Search for the cell housing the specified text and yield its (x, y) center coordinate. 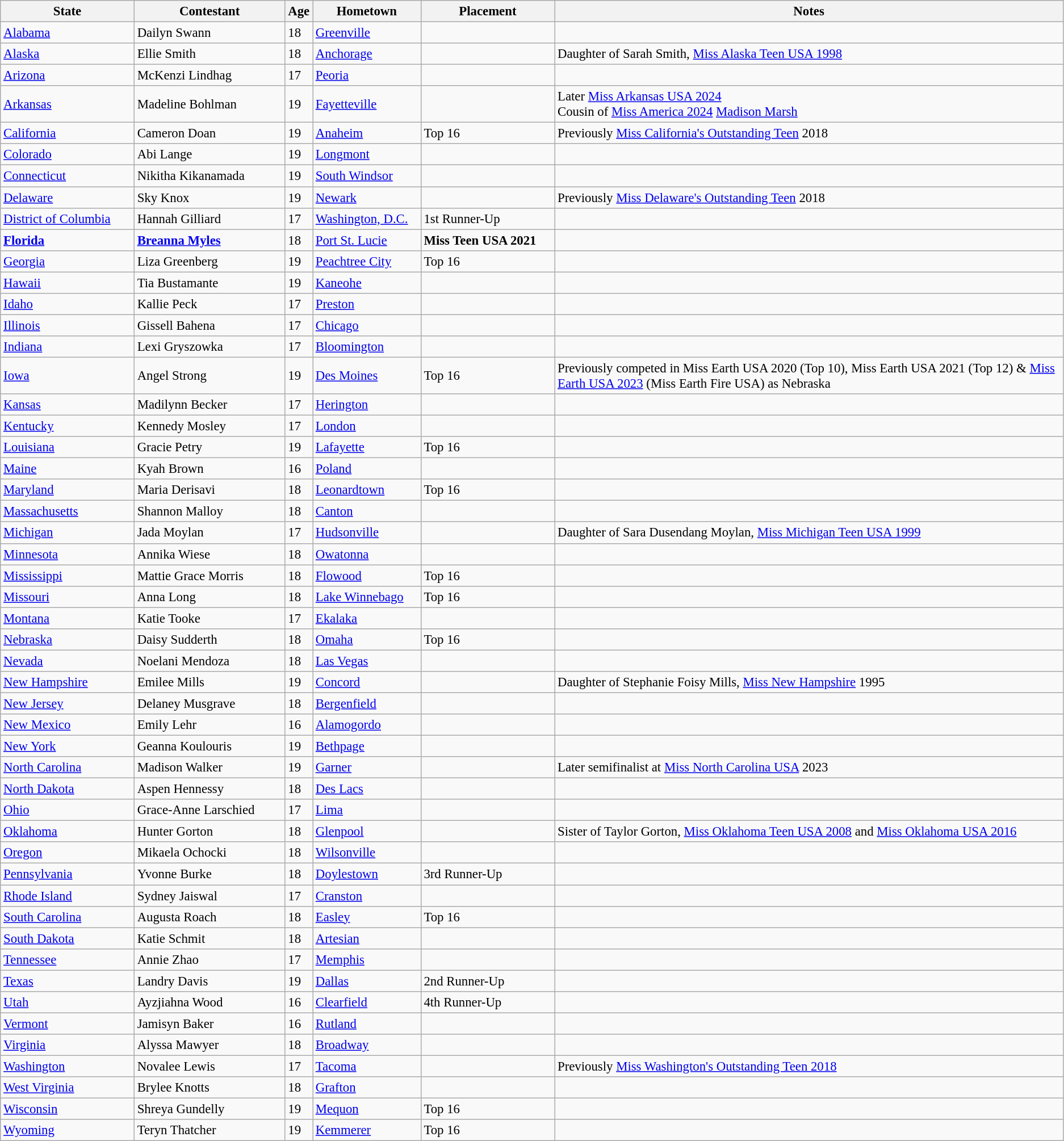
Placement (488, 11)
Anchorage (367, 54)
Kennedy Mosley (210, 426)
Kemmerer (367, 1130)
Emilee Mills (210, 682)
4th Runner-Up (488, 1002)
Nebraska (68, 640)
Bloomington (367, 347)
Michigan (68, 533)
Texas (68, 981)
Shannon Malloy (210, 511)
Florida (68, 240)
Maria Derisavi (210, 490)
2nd Runner-Up (488, 981)
Broadway (367, 1045)
Canton (367, 511)
Hometown (367, 11)
Washington (68, 1066)
Tia Bustamante (210, 283)
Maine (68, 469)
Arkansas (68, 104)
Oklahoma (68, 832)
Des Lacs (367, 789)
West Virginia (68, 1088)
Tacoma (367, 1066)
Miss Teen USA 2021 (488, 240)
Teryn Thatcher (210, 1130)
Bergenfield (367, 703)
Gracie Petry (210, 447)
Daughter of Sarah Smith, Miss Alaska Teen USA 1998 (809, 54)
Mikaela Ochocki (210, 853)
District of Columbia (68, 219)
McKenzi Lindhag (210, 75)
Alamogordo (367, 725)
Anna Long (210, 597)
Louisiana (68, 447)
State (68, 11)
Yvonne Burke (210, 874)
Dailyn Swann (210, 33)
Jada Moylan (210, 533)
Grafton (367, 1088)
Indiana (68, 347)
New Mexico (68, 725)
Des Moines (367, 376)
New Hampshire (68, 682)
Sister of Taylor Gorton, Miss Oklahoma Teen USA 2008 and Miss Oklahoma USA 2016 (809, 832)
Georgia (68, 261)
Novalee Lewis (210, 1066)
Alyssa Mawyer (210, 1045)
Angel Strong (210, 376)
Annika Wiese (210, 554)
Contestant (210, 11)
Aspen Hennessy (210, 789)
Previously Miss Washington's Outstanding Teen 2018 (809, 1066)
Pennsylvania (68, 874)
Poland (367, 469)
Lafayette (367, 447)
Sydney Jaiswal (210, 896)
Sky Knox (210, 198)
Concord (367, 682)
Kentucky (68, 426)
Mississippi (68, 576)
Omaha (367, 640)
Iowa (68, 376)
Wilsonville (367, 853)
Colorado (68, 155)
Tennessee (68, 959)
Wisconsin (68, 1109)
Clearfield (367, 1002)
Previously Miss California's Outstanding Teen 2018 (809, 133)
Peachtree City (367, 261)
Oregon (68, 853)
Cranston (367, 896)
Fayetteville (367, 104)
Previously competed in Miss Earth USA 2020 (Top 10), Miss Earth USA 2021 (Top 12) & Miss Earth USA 2023 (Miss Earth Fire USA) as Nebraska (809, 376)
Bethpage (367, 746)
Lake Winnebago (367, 597)
Grace-Anne Larschied (210, 810)
New Jersey (68, 703)
Chicago (367, 325)
Mequon (367, 1109)
Liza Greenberg (210, 261)
Previously Miss Delaware's Outstanding Teen 2018 (809, 198)
California (68, 133)
Daisy Sudderth (210, 640)
Glenpool (367, 832)
Ayzjiahna Wood (210, 1002)
Las Vegas (367, 661)
Minnesota (68, 554)
Ekalaka (367, 618)
Gissell Bahena (210, 325)
Anaheim (367, 133)
Virginia (68, 1045)
Shreya Gundelly (210, 1109)
Madilynn Becker (210, 405)
Hawaii (68, 283)
Katie Schmit (210, 938)
Brylee Knotts (210, 1088)
Katie Tooke (210, 618)
Cameron Doan (210, 133)
Herington (367, 405)
Port St. Lucie (367, 240)
Missouri (68, 597)
Peoria (367, 75)
Connecticut (68, 176)
Montana (68, 618)
London (367, 426)
Alaska (68, 54)
Washington, D.C. (367, 219)
Hannah Gilliard (210, 219)
North Dakota (68, 789)
Preston (367, 304)
Maryland (68, 490)
Madison Walker (210, 767)
Kaneohe (367, 283)
Breanna Myles (210, 240)
South Carolina (68, 917)
Greenville (367, 33)
Idaho (68, 304)
Kallie Peck (210, 304)
Lexi Gryszowka (210, 347)
Emily Lehr (210, 725)
Hudsonville (367, 533)
Ohio (68, 810)
Hunter Gorton (210, 832)
Massachusetts (68, 511)
Utah (68, 1002)
Daughter of Sara Dusendang Moylan, Miss Michigan Teen USA 1999 (809, 533)
Nevada (68, 661)
South Windsor (367, 176)
Alabama (68, 33)
Easley (367, 917)
Later semifinalist at Miss North Carolina USA 2023 (809, 767)
Longmont (367, 155)
Jamisyn Baker (210, 1023)
Leonardtown (367, 490)
Newark (367, 198)
Dallas (367, 981)
1st Runner-Up (488, 219)
Rutland (367, 1023)
North Carolina (68, 767)
Illinois (68, 325)
Owatonna (367, 554)
Augusta Roach (210, 917)
New York (68, 746)
South Dakota (68, 938)
Vermont (68, 1023)
Kyah Brown (210, 469)
Wyoming (68, 1130)
Daughter of Stephanie Foisy Mills, Miss New Hampshire 1995 (809, 682)
Age (299, 11)
Arizona (68, 75)
Nikitha Kikanamada (210, 176)
Delaware (68, 198)
Later Miss Arkansas USA 2024Cousin of Miss America 2024 Madison Marsh (809, 104)
Rhode Island (68, 896)
Annie Zhao (210, 959)
Landry Davis (210, 981)
Mattie Grace Morris (210, 576)
Memphis (367, 959)
Notes (809, 11)
Geanna Koulouris (210, 746)
Flowood (367, 576)
Noelani Mendoza (210, 661)
Garner (367, 767)
Kansas (68, 405)
Doylestown (367, 874)
Madeline Bohlman (210, 104)
Ellie Smith (210, 54)
Artesian (367, 938)
Abi Lange (210, 155)
Lima (367, 810)
3rd Runner-Up (488, 874)
Delaney Musgrave (210, 703)
